Determine the (x, y) coordinate at the center of the cell enclosing the given text.  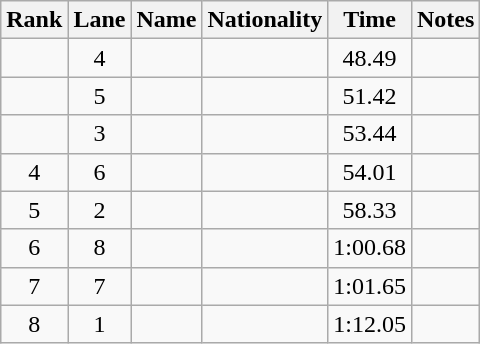
1 (100, 324)
54.01 (370, 172)
51.42 (370, 96)
1:00.68 (370, 248)
Notes (445, 20)
Nationality (265, 20)
2 (100, 210)
48.49 (370, 58)
53.44 (370, 134)
Time (370, 20)
58.33 (370, 210)
Rank (34, 20)
1:01.65 (370, 286)
1:12.05 (370, 324)
Lane (100, 20)
3 (100, 134)
Name (166, 20)
